Return the (X, Y) coordinate for the center point of the cell that contains the specified text.  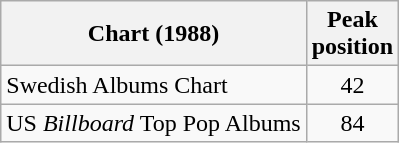
Peakposition (352, 34)
US Billboard Top Pop Albums (154, 123)
42 (352, 85)
Chart (1988) (154, 34)
Swedish Albums Chart (154, 85)
84 (352, 123)
